Extract the (x, y) coordinate from the center of the cell holding the provided text.  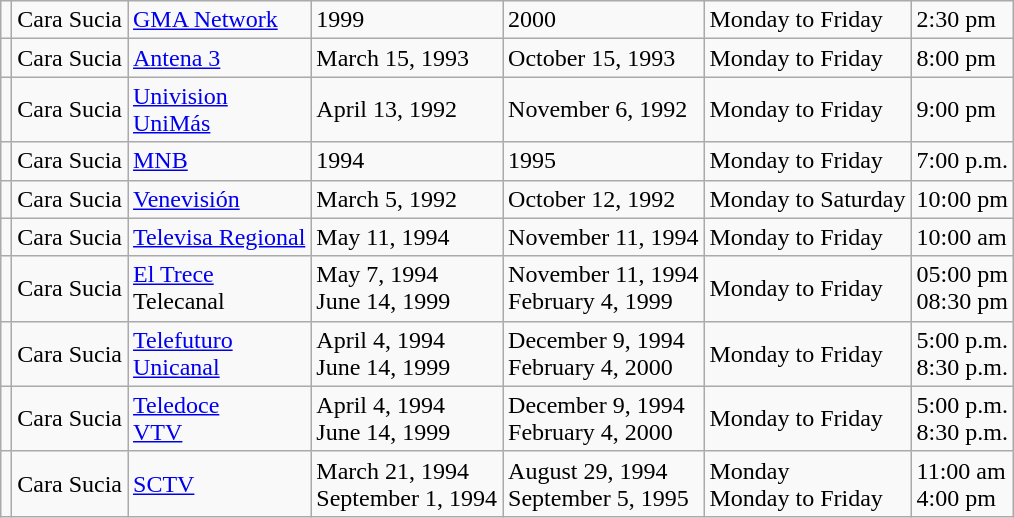
April 13, 1992 (407, 110)
UnivisionUniMás (220, 110)
March 21, 1994September 1, 1994 (407, 484)
MondayMonday to Friday (808, 484)
Televisa Regional (220, 237)
TelefuturoUnicanal (220, 354)
2000 (604, 20)
March 5, 1992 (407, 199)
7:00 p.m. (962, 161)
November 11, 1994February 4, 1999 (604, 288)
Antena 3 (220, 58)
8:00 pm (962, 58)
9:00 pm (962, 110)
GMA Network (220, 20)
Venevisión (220, 199)
TeledoceVTV (220, 418)
March 15, 1993 (407, 58)
10:00 am (962, 237)
MNB (220, 161)
11:00 am4:00 pm (962, 484)
November 6, 1992 (604, 110)
October 15, 1993 (604, 58)
10:00 pm (962, 199)
El TreceTelecanal (220, 288)
1994 (407, 161)
1995 (604, 161)
May 7, 1994June 14, 1999 (407, 288)
May 11, 1994 (407, 237)
August 29, 1994September 5, 1995 (604, 484)
Monday to Saturday (808, 199)
05:00 pm08:30 pm (962, 288)
SCTV (220, 484)
2:30 pm (962, 20)
October 12, 1992 (604, 199)
1999 (407, 20)
November 11, 1994 (604, 237)
